Search for the cell housing the specified text and yield its (x, y) center coordinate. 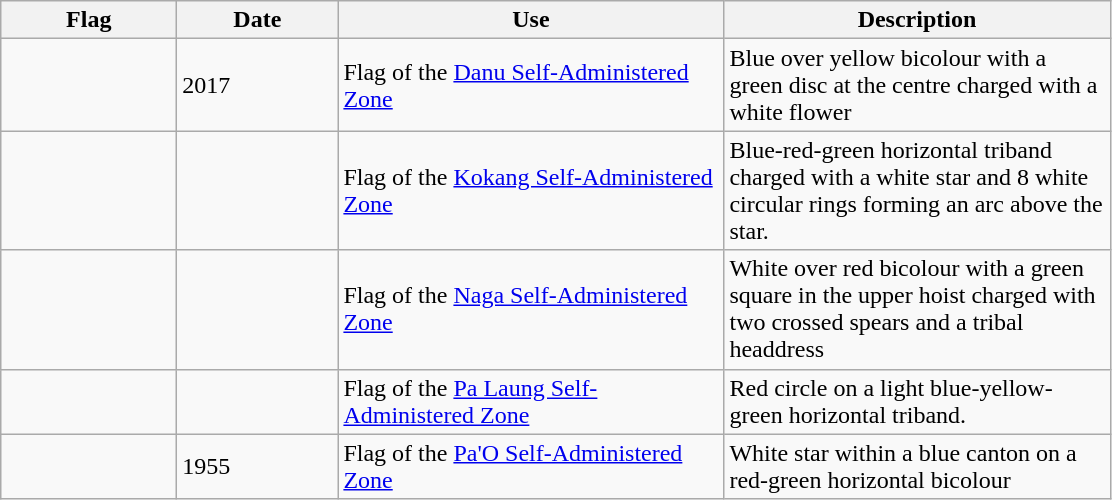
White over red bicolour with a green square in the upper hoist charged with two crossed spears and a tribal headdress (917, 310)
Date (258, 20)
White star within a blue canton on a red-green horizontal bicolour (917, 466)
Flag of the Pa'O Self-Administered Zone (531, 466)
Flag of the Danu Self-Administered Zone (531, 85)
Blue-red-green horizontal triband charged with a white star and 8 white circular rings forming an arc above the star. (917, 190)
2017 (258, 85)
Use (531, 20)
Flag of the Kokang Self-Administered Zone (531, 190)
1955 (258, 466)
Flag of the Pa Laung Self-Administered Zone (531, 402)
Flag (89, 20)
Description (917, 20)
Blue over yellow bicolour with a green disc at the centre charged with a white flower (917, 85)
Red circle on a light blue-yellow-green horizontal triband. (917, 402)
Flag of the Naga Self-Administered Zone (531, 310)
